Output the (x, y) coordinate of the center of the cell containing the given text.  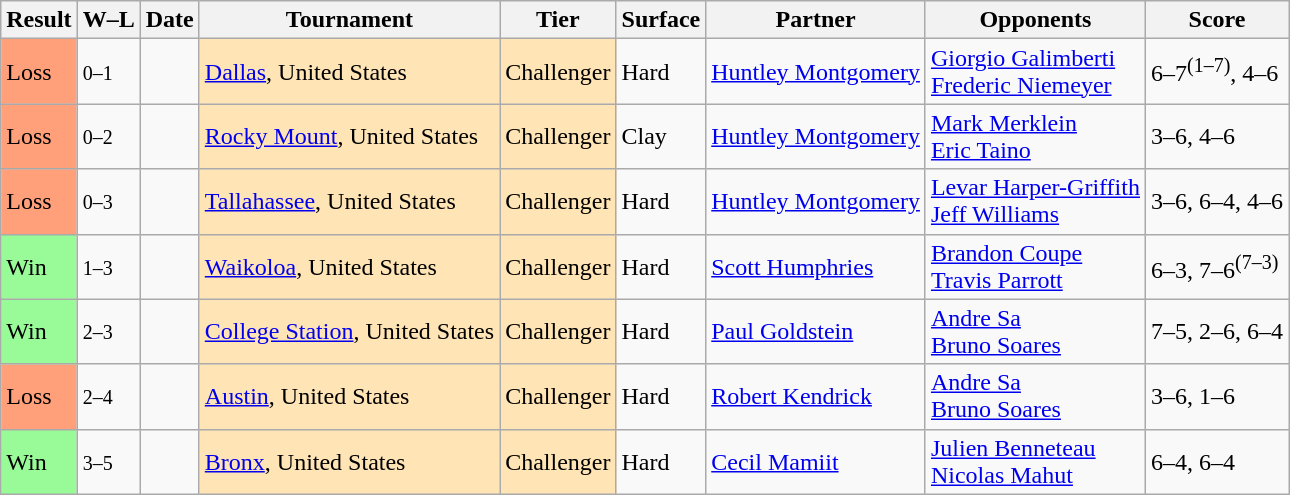
Surface (661, 20)
College Station, United States (349, 332)
Dallas, United States (349, 72)
Scott Humphries (816, 266)
6–3, 7–6(7–3) (1216, 266)
Tier (558, 20)
Giorgio Galimberti Frederic Niemeyer (1035, 72)
Mark Merklein Eric Taino (1035, 136)
3–5 (108, 462)
Date (170, 20)
Brandon Coupe Travis Parrott (1035, 266)
3–6, 6–4, 4–6 (1216, 202)
Rocky Mount, United States (349, 136)
Paul Goldstein (816, 332)
Clay (661, 136)
Score (1216, 20)
0–1 (108, 72)
6–4, 6–4 (1216, 462)
0–2 (108, 136)
1–3 (108, 266)
3–6, 4–6 (1216, 136)
0–3 (108, 202)
Robert Kendrick (816, 396)
3–6, 1–6 (1216, 396)
2–3 (108, 332)
Levar Harper-Griffith Jeff Williams (1035, 202)
Opponents (1035, 20)
Bronx, United States (349, 462)
Austin, United States (349, 396)
Tallahassee, United States (349, 202)
2–4 (108, 396)
6–7(1–7), 4–6 (1216, 72)
Result (39, 20)
7–5, 2–6, 6–4 (1216, 332)
Partner (816, 20)
Cecil Mamiit (816, 462)
Julien Benneteau Nicolas Mahut (1035, 462)
W–L (108, 20)
Tournament (349, 20)
Waikoloa, United States (349, 266)
